Return [x, y] of the center of cell containing provided text 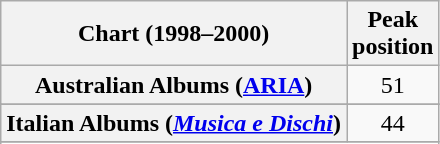
Italian Albums (Musica e Dischi) [174, 123]
44 [393, 123]
51 [393, 85]
Peakposition [393, 34]
Australian Albums (ARIA) [174, 85]
Chart (1998–2000) [174, 34]
